Return [X, Y] of the center of cell containing provided text 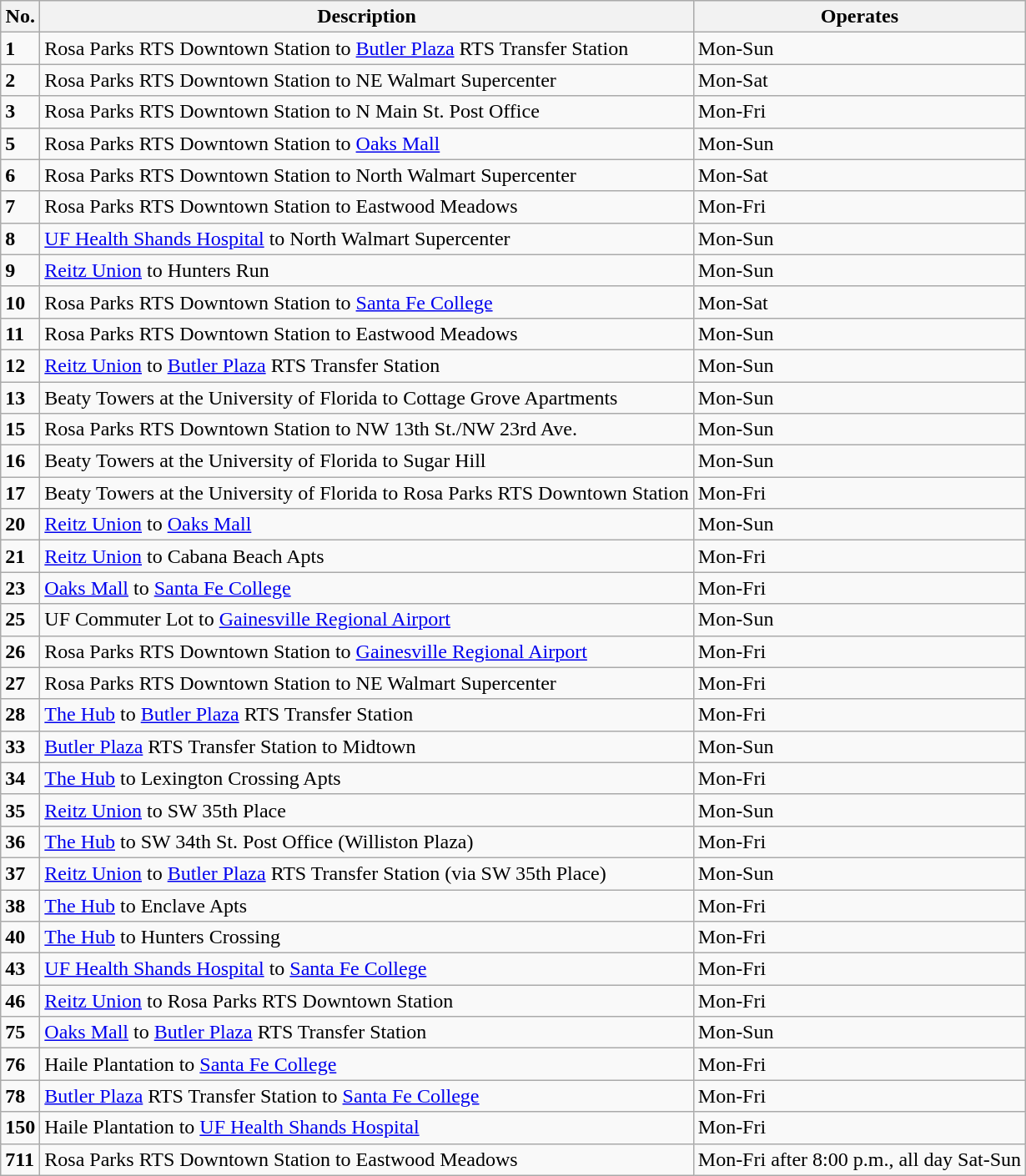
26 [20, 651]
The Hub to Enclave Apts [367, 905]
37 [20, 873]
15 [20, 430]
16 [20, 461]
20 [20, 525]
Mon-Fri after 8:00 p.m., all day Sat-Sun [859, 1159]
23 [20, 588]
Rosa Parks RTS Downtown Station to North Walmart Supercenter [367, 175]
UF Health Shands Hospital to Santa Fe College [367, 969]
33 [20, 746]
Rosa Parks RTS Downtown Station to NW 13th St./NW 23rd Ave. [367, 430]
Rosa Parks RTS Downtown Station to Santa Fe College [367, 302]
Reitz Union to SW 35th Place [367, 810]
Reitz Union to Butler Plaza RTS Transfer Station (via SW 35th Place) [367, 873]
21 [20, 556]
Description [367, 17]
Rosa Parks RTS Downtown Station to N Main St. Post Office [367, 112]
711 [20, 1159]
Haile Plantation to UF Health Shands Hospital [367, 1128]
150 [20, 1128]
Rosa Parks RTS Downtown Station to Butler Plaza RTS Transfer Station [367, 48]
Reitz Union to Rosa Parks RTS Downtown Station [367, 1001]
UF Commuter Lot to Gainesville Regional Airport [367, 620]
75 [20, 1033]
Rosa Parks RTS Downtown Station to Oaks Mall [367, 143]
Beaty Towers at the University of Florida to Sugar Hill [367, 461]
13 [20, 398]
38 [20, 905]
12 [20, 365]
Beaty Towers at the University of Florida to Cottage Grove Apartments [367, 398]
Reitz Union to Hunters Run [367, 270]
5 [20, 143]
Haile Plantation to Santa Fe College [367, 1064]
43 [20, 969]
Rosa Parks RTS Downtown Station to Gainesville Regional Airport [367, 651]
6 [20, 175]
34 [20, 778]
UF Health Shands Hospital to North Walmart Supercenter [367, 239]
25 [20, 620]
76 [20, 1064]
Reitz Union to Butler Plaza RTS Transfer Station [367, 365]
40 [20, 937]
No. [20, 17]
9 [20, 270]
The Hub to Hunters Crossing [367, 937]
Oaks Mall to Santa Fe College [367, 588]
Butler Plaza RTS Transfer Station to Midtown [367, 746]
78 [20, 1096]
7 [20, 207]
28 [20, 715]
8 [20, 239]
3 [20, 112]
27 [20, 683]
The Hub to SW 34th St. Post Office (Williston Plaza) [367, 842]
1 [20, 48]
11 [20, 334]
The Hub to Lexington Crossing Apts [367, 778]
Oaks Mall to Butler Plaza RTS Transfer Station [367, 1033]
46 [20, 1001]
35 [20, 810]
Reitz Union to Cabana Beach Apts [367, 556]
Reitz Union to Oaks Mall [367, 525]
Beaty Towers at the University of Florida to Rosa Parks RTS Downtown Station [367, 493]
17 [20, 493]
Operates [859, 17]
The Hub to Butler Plaza RTS Transfer Station [367, 715]
36 [20, 842]
10 [20, 302]
Butler Plaza RTS Transfer Station to Santa Fe College [367, 1096]
2 [20, 80]
